Return [x, y] of the center of cell containing provided text 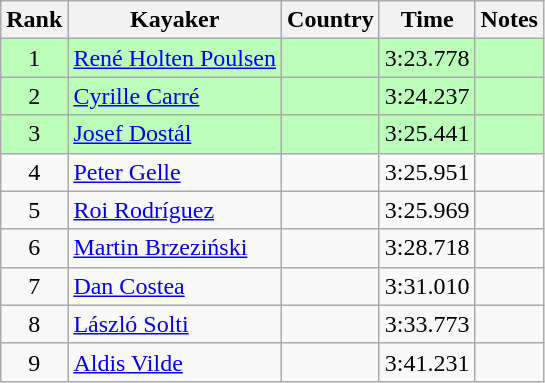
7 [34, 286]
4 [34, 172]
Roi Rodríguez [175, 210]
8 [34, 324]
Country [331, 20]
László Solti [175, 324]
Time [427, 20]
René Holten Poulsen [175, 58]
3:41.231 [427, 362]
Dan Costea [175, 286]
Cyrille Carré [175, 96]
5 [34, 210]
Aldis Vilde [175, 362]
3:23.778 [427, 58]
Kayaker [175, 20]
Josef Dostál [175, 134]
2 [34, 96]
3 [34, 134]
9 [34, 362]
3:25.951 [427, 172]
Rank [34, 20]
3:28.718 [427, 248]
6 [34, 248]
3:33.773 [427, 324]
1 [34, 58]
3:25.969 [427, 210]
3:24.237 [427, 96]
Peter Gelle [175, 172]
Notes [509, 20]
3:31.010 [427, 286]
3:25.441 [427, 134]
Martin Brzeziński [175, 248]
